Provide the [X, Y] coordinate of the cell's center where the given text is located.  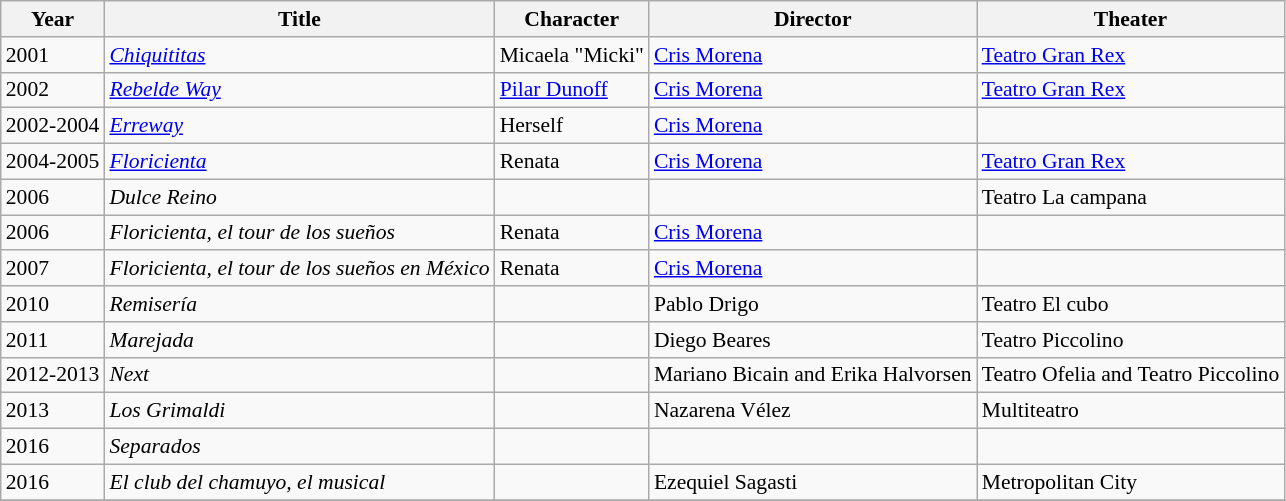
Year [53, 19]
Title [299, 19]
Teatro Ofelia and Teatro Piccolino [1131, 375]
2012-2013 [53, 375]
Director [813, 19]
Nazarena Vélez [813, 411]
2010 [53, 304]
Diego Beares [813, 340]
Floricienta [299, 162]
Rebelde Way [299, 90]
El club del chamuyo, el musical [299, 482]
2001 [53, 55]
Herself [572, 126]
2011 [53, 340]
Dulce Reino [299, 197]
Floricienta, el tour de los sueños en México [299, 269]
Teatro Piccolino [1131, 340]
2013 [53, 411]
Micaela "Micki" [572, 55]
2004-2005 [53, 162]
Separados [299, 447]
Multiteatro [1131, 411]
Metropolitan City [1131, 482]
Marejada [299, 340]
Chiquititas [299, 55]
Character [572, 19]
Erreway [299, 126]
2002-2004 [53, 126]
Teatro La campana [1131, 197]
Teatro El cubo [1131, 304]
Los Grimaldi [299, 411]
Theater [1131, 19]
Remisería [299, 304]
2002 [53, 90]
Ezequiel Sagasti [813, 482]
Pablo Drigo [813, 304]
Next [299, 375]
Pilar Dunoff [572, 90]
2007 [53, 269]
Floricienta, el tour de los sueños [299, 233]
Mariano Bicain and Erika Halvorsen [813, 375]
